Determine the [X, Y] coordinate at the center of the cell enclosing the given text.  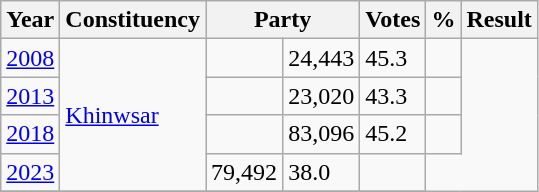
Party [283, 20]
Khinwsar [133, 115]
Year [30, 20]
45.3 [393, 58]
% [444, 20]
24,443 [322, 58]
83,096 [322, 134]
2008 [30, 58]
79,492 [244, 172]
23,020 [322, 96]
2013 [30, 96]
2023 [30, 172]
Result [499, 20]
43.3 [393, 96]
Constituency [133, 20]
2018 [30, 134]
45.2 [393, 134]
Votes [393, 20]
38.0 [322, 172]
